Return [x, y] of the center of cell containing provided text 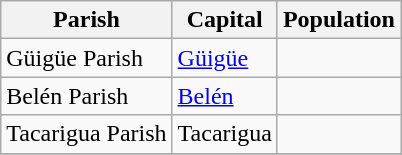
Population [338, 20]
Güigüe [224, 58]
Güigüe Parish [86, 58]
Belén [224, 96]
Parish [86, 20]
Tacarigua [224, 134]
Capital [224, 20]
Tacarigua Parish [86, 134]
Belén Parish [86, 96]
